Extract the (x, y) coordinate from the center of the cell holding the provided text.  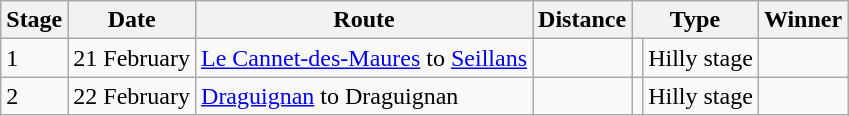
Winner (802, 20)
Route (364, 20)
Type (696, 20)
Stage (34, 20)
22 February (132, 96)
2 (34, 96)
21 February (132, 58)
Date (132, 20)
Distance (582, 20)
Le Cannet-des-Maures to Seillans (364, 58)
Draguignan to Draguignan (364, 96)
1 (34, 58)
